Identify which cell holds the provided text, then report its [x, y] central coordinate. 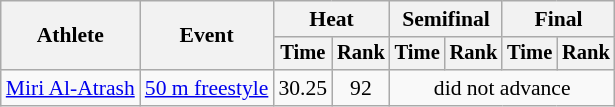
50 m freestyle [207, 88]
30.25 [302, 88]
Semifinal [446, 19]
Event [207, 36]
Miri Al-Atrash [70, 88]
did not advance [502, 88]
Heat [331, 19]
Final [558, 19]
92 [361, 88]
Athlete [70, 36]
